Scan for the cell matching the given text and deliver its [X, Y] coordinate at center. 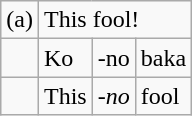
baka [163, 58]
(a) [20, 20]
This fool! [114, 20]
fool [163, 96]
This [65, 96]
Ko [65, 58]
